Return (x, y) of the center of cell containing provided text 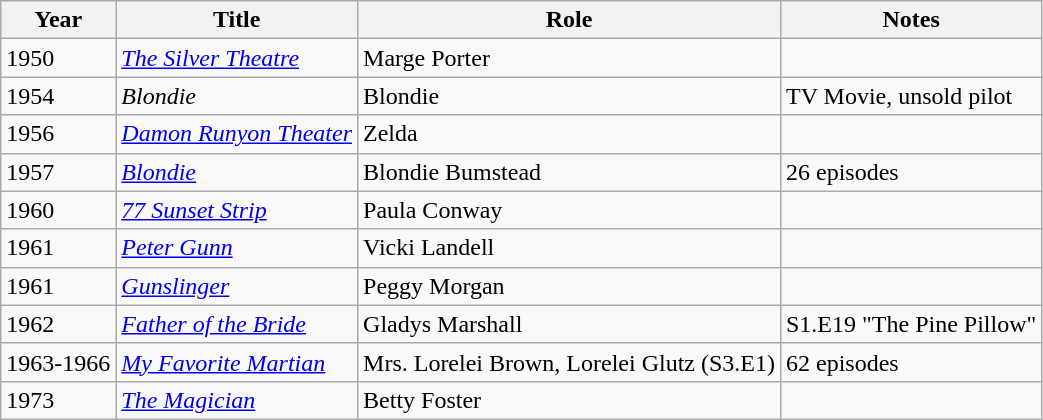
1962 (58, 324)
Year (58, 20)
Vicki Landell (570, 248)
26 episodes (910, 172)
Paula Conway (570, 210)
Marge Porter (570, 58)
Gunslinger (237, 286)
My Favorite Martian (237, 362)
Mrs. Lorelei Brown, Lorelei Glutz (S3.E1) (570, 362)
1960 (58, 210)
Role (570, 20)
Father of the Bride (237, 324)
Peggy Morgan (570, 286)
Peter Gunn (237, 248)
Betty Foster (570, 400)
Blondie Bumstead (570, 172)
S1.E19 "The Pine Pillow" (910, 324)
Damon Runyon Theater (237, 134)
Notes (910, 20)
Title (237, 20)
Gladys Marshall (570, 324)
1950 (58, 58)
TV Movie, unsold pilot (910, 96)
1954 (58, 96)
77 Sunset Strip (237, 210)
The Silver Theatre (237, 58)
Zelda (570, 134)
1973 (58, 400)
1963-1966 (58, 362)
62 episodes (910, 362)
1956 (58, 134)
1957 (58, 172)
The Magician (237, 400)
